Pinpoint the cell where the given text exists, returning its (X, Y) midpoint coordinate. 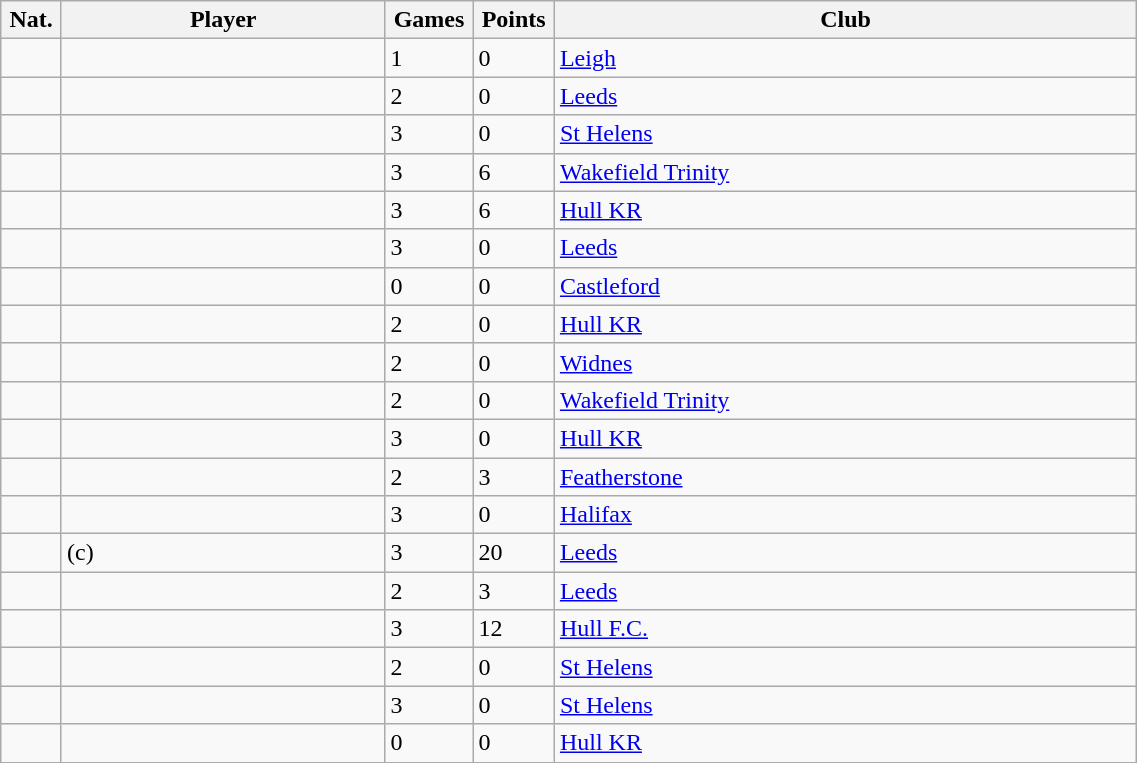
Halifax (845, 515)
Nat. (32, 20)
Club (845, 20)
1 (429, 58)
Widnes (845, 362)
12 (514, 629)
Games (429, 20)
Points (514, 20)
Leigh (845, 58)
Hull F.C. (845, 629)
(c) (223, 553)
Player (223, 20)
20 (514, 553)
Castleford (845, 286)
Featherstone (845, 477)
